Identify which cell holds the provided text, then report its [X, Y] central coordinate. 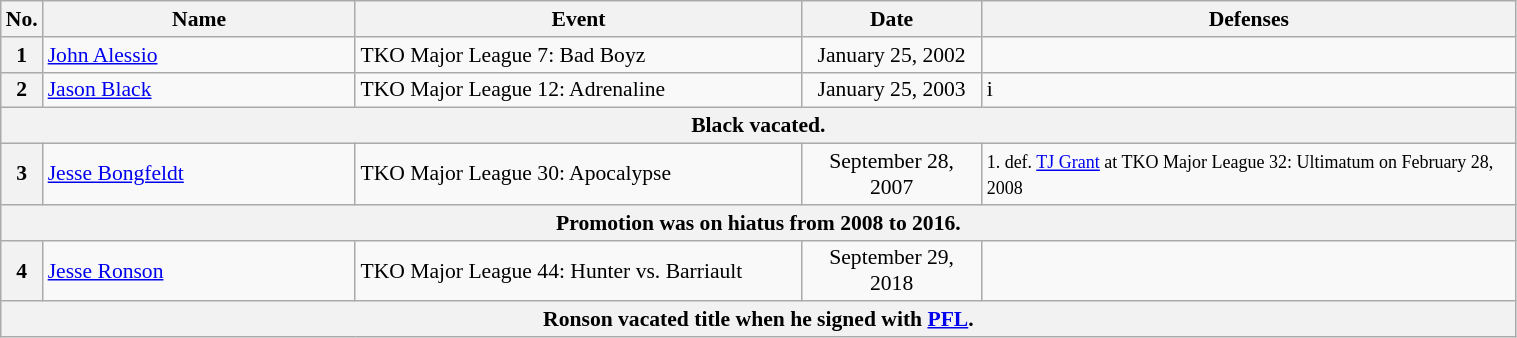
No. [22, 19]
Ronson vacated title when he signed with PFL. [758, 320]
Jesse Ronson [200, 270]
September 29, 2018 [892, 270]
Promotion was on hiatus from 2008 to 2016. [758, 223]
TKO Major League 12: Adrenaline [578, 90]
January 25, 2003 [892, 90]
September 28, 2007 [892, 174]
Name [200, 19]
Defenses [1249, 19]
1. def. TJ Grant at TKO Major League 32: Ultimatum on February 28, 2008 [1249, 174]
i [1249, 90]
Event [578, 19]
4 [22, 270]
John Alessio [200, 55]
TKO Major League 44: Hunter vs. Barriault [578, 270]
Date [892, 19]
Jesse Bongfeldt [200, 174]
1 [22, 55]
TKO Major League 30: Apocalypse [578, 174]
TKO Major League 7: Bad Boyz [578, 55]
Black vacated. [758, 126]
January 25, 2002 [892, 55]
2 [22, 90]
3 [22, 174]
Jason Black [200, 90]
